Scan for the cell matching the given text and deliver its [x, y] coordinate at center. 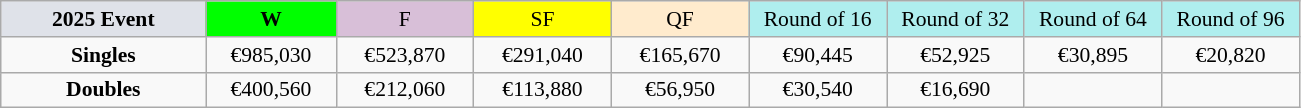
2025 Event [104, 19]
€52,925 [955, 55]
Singles [104, 55]
€20,820 [1231, 55]
W [271, 19]
€90,445 [818, 55]
€56,950 [680, 90]
€113,880 [543, 90]
€16,690 [955, 90]
Doubles [104, 90]
Round of 64 [1093, 19]
€30,895 [1093, 55]
€291,040 [543, 55]
Round of 16 [818, 19]
Round of 32 [955, 19]
€30,540 [818, 90]
€523,870 [405, 55]
QF [680, 19]
Round of 96 [1231, 19]
€212,060 [405, 90]
F [405, 19]
€400,560 [271, 90]
€985,030 [271, 55]
€165,670 [680, 55]
SF [543, 19]
